Pinpoint the cell where the given text exists, returning its [X, Y] midpoint coordinate. 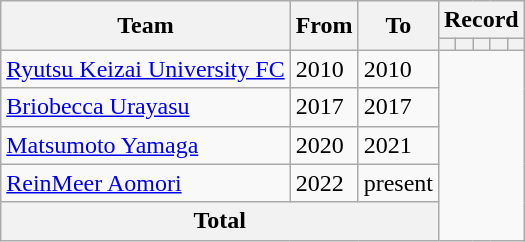
Record [481, 20]
ReinMeer Aomori [146, 183]
present [398, 183]
To [398, 26]
From [324, 26]
2020 [324, 145]
2021 [398, 145]
Total [220, 221]
Briobecca Urayasu [146, 107]
Ryutsu Keizai University FC [146, 69]
2022 [324, 183]
Team [146, 26]
Matsumoto Yamaga [146, 145]
